Provide the [X, Y] coordinate of the cell's center where the given text is located.  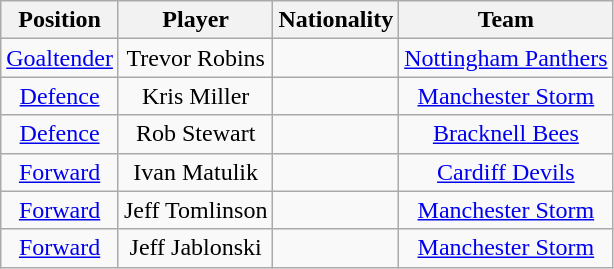
Trevor Robins [195, 58]
Ivan Matulik [195, 172]
Bracknell Bees [506, 134]
Cardiff Devils [506, 172]
Jeff Tomlinson [195, 210]
Rob Stewart [195, 134]
Goaltender [60, 58]
Nottingham Panthers [506, 58]
Position [60, 20]
Kris Miller [195, 96]
Jeff Jablonski [195, 248]
Nationality [336, 20]
Team [506, 20]
Player [195, 20]
